Output the [x, y] coordinate of the center of the cell containing the given text.  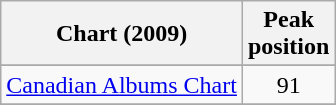
91 [288, 85]
Chart (2009) [122, 34]
Peakposition [288, 34]
Canadian Albums Chart [122, 85]
